Search for the cell housing the specified text and yield its (X, Y) center coordinate. 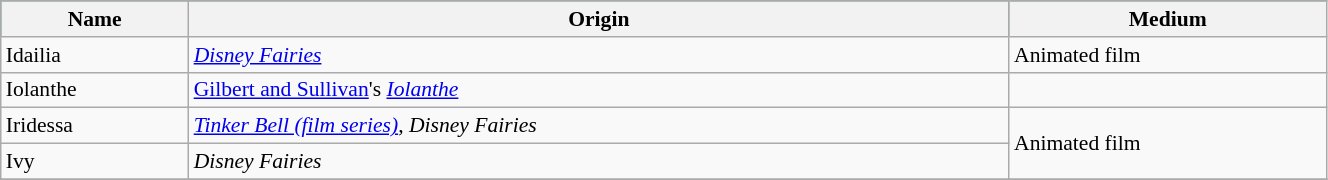
Tinker Bell (film series), Disney Fairies (599, 126)
Idailia (95, 55)
Iolanthe (95, 90)
Origin (599, 19)
Ivy (95, 162)
Iridessa (95, 126)
Gilbert and Sullivan's Iolanthe (599, 90)
Medium (1168, 19)
Name (95, 19)
